Locate the cell with the specified text and output its [X, Y] center coordinate. 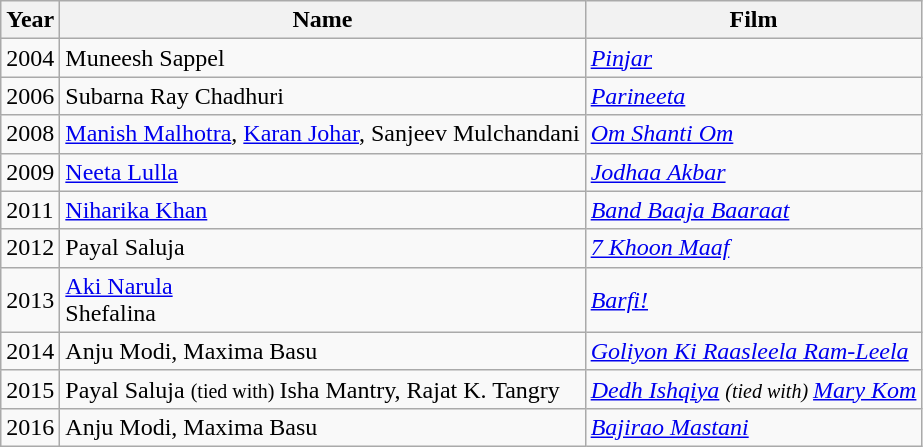
Parineeta [754, 96]
Goliyon Ki Raasleela Ram-Leela [754, 351]
2011 [30, 210]
2014 [30, 351]
Muneesh Sappel [322, 58]
7 Khoon Maaf [754, 248]
Neeta Lulla [322, 172]
2009 [30, 172]
Pinjar [754, 58]
Dedh Ishqiya (tied with) Mary Kom [754, 389]
2008 [30, 134]
Niharika Khan [322, 210]
2013 [30, 300]
Manish Malhotra, Karan Johar, Sanjeev Mulchandani [322, 134]
Subarna Ray Chadhuri [322, 96]
Om Shanti Om [754, 134]
Film [754, 20]
Name [322, 20]
Jodhaa Akbar [754, 172]
2012 [30, 248]
Payal Saluja (tied with) Isha Mantry, Rajat K. Tangry [322, 389]
2015 [30, 389]
Payal Saluja [322, 248]
2006 [30, 96]
Barfi! [754, 300]
Bajirao Mastani [754, 427]
Band Baaja Baaraat [754, 210]
Year [30, 20]
2016 [30, 427]
Aki Narula Shefalina [322, 300]
2004 [30, 58]
